Return [x, y] of the center of cell containing provided text 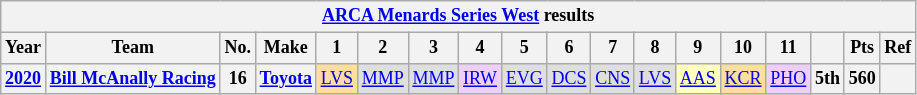
8 [654, 48]
CNS [613, 78]
2 [382, 48]
Pts [862, 48]
No. [238, 48]
2020 [24, 78]
6 [569, 48]
Make [286, 48]
Bill McAnally Racing [132, 78]
16 [238, 78]
ARCA Menards Series West results [458, 16]
1 [336, 48]
Ref [898, 48]
4 [480, 48]
KCR [743, 78]
PHO [788, 78]
AAS [698, 78]
EVG [524, 78]
560 [862, 78]
Team [132, 48]
11 [788, 48]
5 [524, 48]
5th [828, 78]
10 [743, 48]
IRW [480, 78]
3 [434, 48]
DCS [569, 78]
Toyota [286, 78]
Year [24, 48]
7 [613, 48]
9 [698, 48]
